Return [X, Y] of the center of cell containing provided text 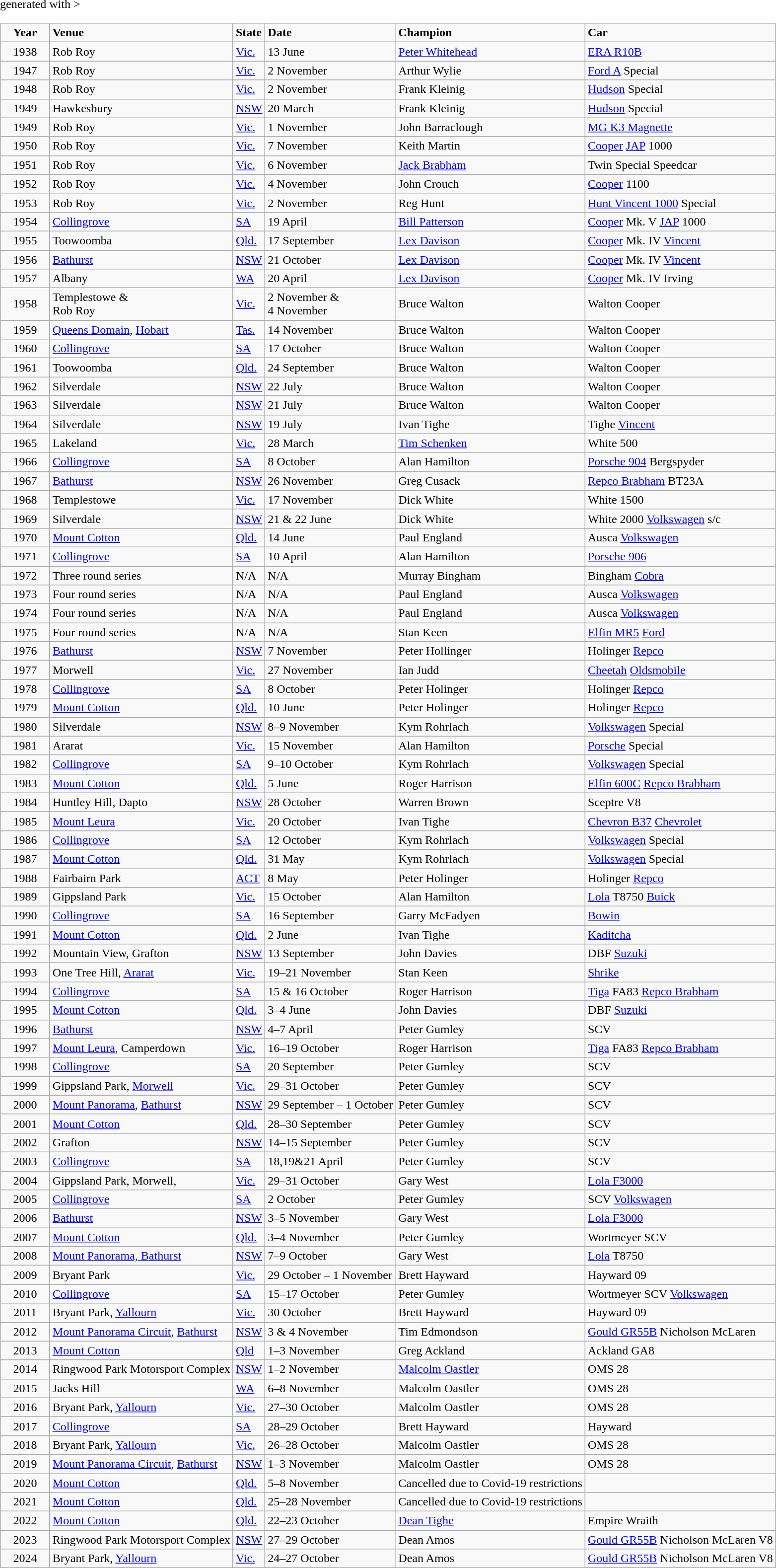
2021 [25, 1502]
Empire Wraith [680, 1521]
2022 [25, 1521]
2012 [25, 1332]
15 October [331, 897]
28–30 September [331, 1123]
2023 [25, 1540]
1955 [25, 240]
Shrike [680, 972]
Reg Hunt [491, 203]
White 500 [680, 443]
White 1500 [680, 500]
1979 [25, 708]
2005 [25, 1199]
19 July [331, 424]
2 November & 4 November [331, 304]
2018 [25, 1445]
3–4 June [331, 1010]
2004 [25, 1181]
Templestowe [141, 500]
17 September [331, 240]
1 November [331, 127]
Cooper Mk. IV Irving [680, 279]
Elfin MR5 Ford [680, 632]
1985 [25, 821]
20 October [331, 821]
1965 [25, 443]
Porsche 906 [680, 556]
1988 [25, 878]
1990 [25, 916]
Lola T8750 [680, 1256]
14–15 September [331, 1142]
2020 [25, 1483]
7–9 October [331, 1256]
Tim Schenken [491, 443]
1999 [25, 1086]
Bingham Cobra [680, 576]
25–28 November [331, 1502]
22–23 October [331, 1521]
Huntley Hill, Dapto [141, 802]
Lakeland [141, 443]
2014 [25, 1369]
Jack Brabham [491, 165]
2009 [25, 1275]
Cheetah Oldsmobile [680, 670]
Ford A Special [680, 71]
1997 [25, 1048]
6–8 November [331, 1388]
Fairbairn Park [141, 878]
Sceptre V8 [680, 802]
2008 [25, 1256]
1962 [25, 386]
21 & 22 June [331, 519]
13 September [331, 954]
2000 [25, 1105]
Elfin 600C Repco Brabham [680, 783]
4–7 April [331, 1029]
Bowin [680, 916]
1953 [25, 203]
1986 [25, 840]
1956 [25, 260]
Hawkesbury [141, 108]
22 July [331, 386]
1969 [25, 519]
Tas. [249, 330]
1–2 November [331, 1369]
1938 [25, 52]
1993 [25, 972]
Peter Whitehead [491, 52]
15 & 16 October [331, 991]
Three round series [141, 576]
20 September [331, 1067]
20 March [331, 108]
28–29 October [331, 1426]
1961 [25, 368]
30 October [331, 1313]
Chevron B37 Chevrolet [680, 821]
Hunt Vincent 1000 Special [680, 203]
Mountain View, Grafton [141, 954]
Mount Leura, Camperdown [141, 1048]
1950 [25, 146]
5–8 November [331, 1483]
21 October [331, 260]
1980 [25, 727]
10 June [331, 708]
28 March [331, 443]
Warren Brown [491, 802]
1964 [25, 424]
2007 [25, 1237]
12 October [331, 840]
2003 [25, 1161]
1967 [25, 481]
Bryant Park [141, 1275]
1981 [25, 746]
Murray Bingham [491, 576]
16–19 October [331, 1048]
1972 [25, 576]
1984 [25, 802]
Gippsland Park, Morwell, [141, 1181]
19–21 November [331, 972]
1973 [25, 595]
27–30 October [331, 1407]
2010 [25, 1294]
8–9 November [331, 727]
ERA R10B [680, 52]
13 June [331, 52]
2017 [25, 1426]
Ian Judd [491, 670]
9–10 October [331, 764]
1978 [25, 689]
Gippsland Park, Morwell [141, 1086]
ACT [249, 878]
John Barraclough [491, 127]
1977 [25, 670]
Greg Ackland [491, 1350]
Venue [141, 33]
Peter Hollinger [491, 651]
15–17 October [331, 1294]
14 November [331, 330]
SCV Volkswagen [680, 1199]
14 June [331, 537]
3–4 November [331, 1237]
20 April [331, 279]
24 September [331, 368]
1948 [25, 89]
1994 [25, 991]
19 April [331, 222]
1960 [25, 349]
27 November [331, 670]
1951 [25, 165]
1976 [25, 651]
1989 [25, 897]
One Tree Hill, Ararat [141, 972]
Keith Martin [491, 146]
Cooper JAP 1000 [680, 146]
Qld [249, 1350]
State [249, 33]
2016 [25, 1407]
1995 [25, 1010]
1947 [25, 71]
Dean Tighe [491, 1521]
Morwell [141, 670]
Arthur Wylie [491, 71]
Cooper 1100 [680, 184]
2013 [25, 1350]
Twin Special Speedcar [680, 165]
Lola T8750 Buick [680, 897]
1991 [25, 935]
Ararat [141, 746]
Year [25, 33]
21 July [331, 405]
29 September – 1 October [331, 1105]
1982 [25, 764]
10 April [331, 556]
1983 [25, 783]
24–27 October [331, 1559]
Templestowe & Rob Roy [141, 304]
4 November [331, 184]
Cooper Mk. V JAP 1000 [680, 222]
Gould GR55B Nicholson McLaren [680, 1332]
1970 [25, 537]
18,19&21 April [331, 1161]
1957 [25, 279]
1975 [25, 632]
Repco Brabham BT23A [680, 481]
2001 [25, 1123]
1974 [25, 613]
16 September [331, 916]
White 2000 Volkswagen s/c [680, 519]
1966 [25, 462]
6 November [331, 165]
17 November [331, 500]
1968 [25, 500]
Champion [491, 33]
Car [680, 33]
31 May [331, 859]
26 November [331, 481]
MG K3 Magnette [680, 127]
2019 [25, 1464]
Grafton [141, 1142]
3–5 November [331, 1218]
2011 [25, 1313]
Hayward [680, 1426]
1987 [25, 859]
1996 [25, 1029]
26–28 October [331, 1445]
2006 [25, 1218]
28 October [331, 802]
5 June [331, 783]
Gippsland Park [141, 897]
1992 [25, 954]
17 October [331, 349]
Tighe Vincent [680, 424]
2002 [25, 1142]
2024 [25, 1559]
2 June [331, 935]
Queens Domain, Hobart [141, 330]
Mount Leura [141, 821]
29 October – 1 November [331, 1275]
3 & 4 November [331, 1332]
1958 [25, 304]
Albany [141, 279]
Greg Cusack [491, 481]
1954 [25, 222]
2015 [25, 1388]
Wortmeyer SCV Volkswagen [680, 1294]
John Crouch [491, 184]
1998 [25, 1067]
Porsche Special [680, 746]
27–29 October [331, 1540]
Kaditcha [680, 935]
1963 [25, 405]
Wortmeyer SCV [680, 1237]
Garry McFadyen [491, 916]
Porsche 904 Bergspyder [680, 462]
1971 [25, 556]
Bill Patterson [491, 222]
8 May [331, 878]
2 October [331, 1199]
15 November [331, 746]
Ackland GA8 [680, 1350]
Tim Edmondson [491, 1332]
1952 [25, 184]
1959 [25, 330]
Jacks Hill [141, 1388]
Date [331, 33]
